Identify which cell holds the provided text, then report its [X, Y] central coordinate. 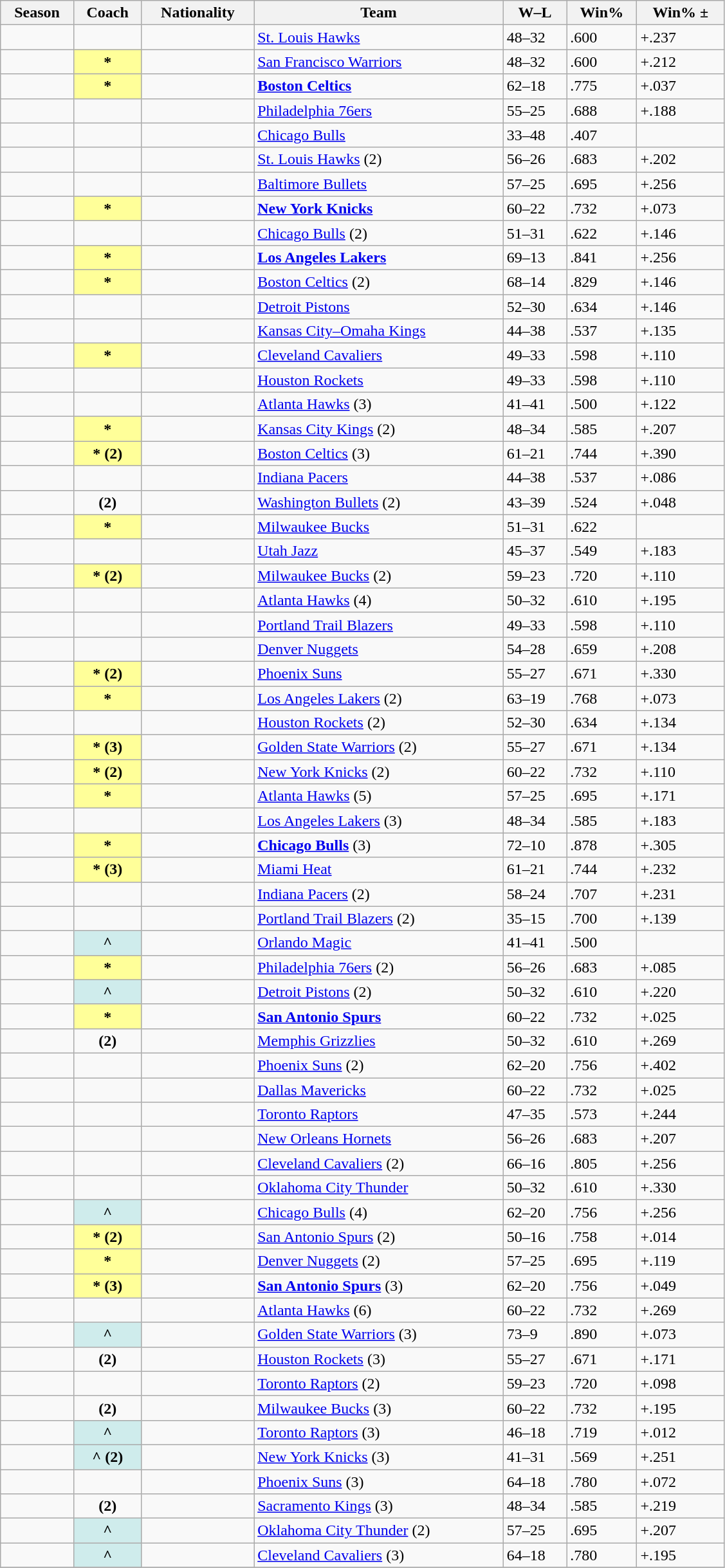
35–15 [535, 918]
Philadelphia 76ers (2) [378, 967]
New York Knicks (2) [378, 772]
Memphis Grizzlies [378, 1041]
Denver Nuggets [378, 649]
Boston Celtics (2) [378, 282]
+.037 [681, 86]
.719 [602, 1432]
+.119 [681, 1261]
Oklahoma City Thunder [378, 1188]
+.244 [681, 1115]
68–14 [535, 282]
.841 [602, 257]
.758 [602, 1237]
.407 [602, 135]
Season [37, 13]
.569 [602, 1457]
Kansas City–Omaha Kings [378, 331]
New York Knicks (3) [378, 1457]
San Antonio Spurs (2) [378, 1237]
+.135 [681, 331]
Team [378, 13]
.573 [602, 1115]
63–19 [535, 698]
.878 [602, 845]
Miami Heat [378, 870]
Cleveland Cavaliers [378, 356]
62–18 [535, 86]
Milwaukee Bucks (3) [378, 1408]
Indiana Pacers (2) [378, 894]
Portland Trail Blazers [378, 624]
Toronto Raptors (3) [378, 1432]
Dallas Mavericks [378, 1090]
Los Angeles Lakers (3) [378, 821]
Sacramento Kings (3) [378, 1506]
.549 [602, 551]
Detroit Pistons [378, 307]
Atlanta Hawks (6) [378, 1310]
New Orleans Hornets [378, 1139]
+.188 [681, 111]
.659 [602, 649]
+.305 [681, 845]
+.014 [681, 1237]
San Antonio Spurs [378, 1016]
Portland Trail Blazers (2) [378, 918]
St. Louis Hawks (2) [378, 160]
55–25 [535, 111]
Kansas City Kings (2) [378, 429]
46–18 [535, 1432]
+.212 [681, 62]
Cleveland Cavaliers (3) [378, 1555]
Houston Rockets (2) [378, 723]
58–24 [535, 894]
Atlanta Hawks (4) [378, 600]
Coach [107, 13]
.700 [602, 918]
+.402 [681, 1065]
Denver Nuggets (2) [378, 1261]
Orlando Magic [378, 943]
+.251 [681, 1457]
43–39 [535, 502]
^ (2) [107, 1457]
66–16 [535, 1163]
.524 [602, 502]
Washington Bullets (2) [378, 502]
+.390 [681, 453]
+.220 [681, 992]
Win% ± [681, 13]
Milwaukee Bucks (2) [378, 576]
54–28 [535, 649]
Chicago Bulls (2) [378, 233]
St. Louis Hawks [378, 37]
+.231 [681, 894]
Atlanta Hawks (3) [378, 405]
Indiana Pacers [378, 478]
+.237 [681, 37]
Los Angeles Lakers [378, 257]
+.012 [681, 1432]
33–48 [535, 135]
Toronto Raptors [378, 1115]
+.122 [681, 405]
Phoenix Suns (2) [378, 1065]
.688 [602, 111]
47–35 [535, 1115]
Nationality [197, 13]
+.098 [681, 1383]
50–16 [535, 1237]
Boston Celtics (3) [378, 453]
+.219 [681, 1506]
.775 [602, 86]
+.072 [681, 1481]
+.139 [681, 918]
72–10 [535, 845]
Houston Rockets [378, 380]
Boston Celtics [378, 86]
Phoenix Suns [378, 673]
45–37 [535, 551]
+.049 [681, 1286]
Toronto Raptors (2) [378, 1383]
Oklahoma City Thunder (2) [378, 1531]
Milwaukee Bucks [378, 527]
.890 [602, 1335]
Philadelphia 76ers [378, 111]
Chicago Bulls (4) [378, 1212]
San Francisco Warriors [378, 62]
Atlanta Hawks (5) [378, 796]
69–13 [535, 257]
41–31 [535, 1457]
.768 [602, 698]
Los Angeles Lakers (2) [378, 698]
Houston Rockets (3) [378, 1359]
.707 [602, 894]
+.202 [681, 160]
73–9 [535, 1335]
Chicago Bulls [378, 135]
.829 [602, 282]
Baltimore Bullets [378, 184]
W–L [535, 13]
Utah Jazz [378, 551]
+.232 [681, 870]
Win% [602, 13]
Chicago Bulls (3) [378, 845]
Golden State Warriors (2) [378, 747]
+.086 [681, 478]
San Antonio Spurs (3) [378, 1286]
.805 [602, 1163]
Phoenix Suns (3) [378, 1481]
New York Knicks [378, 208]
Cleveland Cavaliers (2) [378, 1163]
+.208 [681, 649]
Detroit Pistons (2) [378, 992]
Golden State Warriors (3) [378, 1335]
+.085 [681, 967]
+.048 [681, 502]
